Detect which cell encompasses the target text, then output its [X, Y] center coordinate. 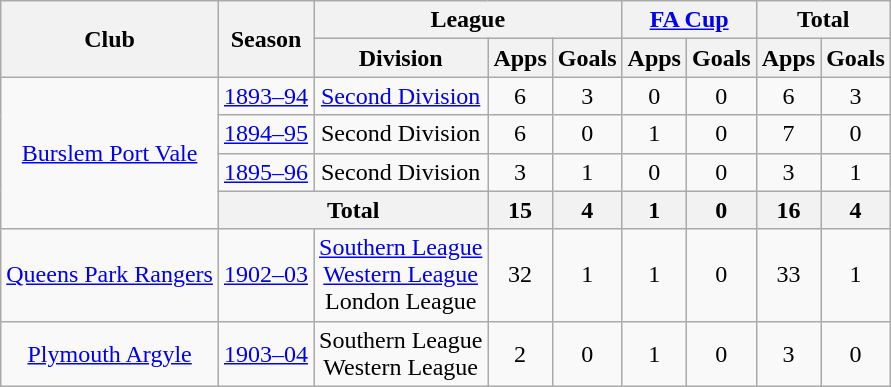
32 [520, 275]
Southern LeagueWestern LeagueLondon League [401, 275]
Club [110, 39]
Plymouth Argyle [110, 354]
Season [266, 39]
33 [788, 275]
7 [788, 134]
1894–95 [266, 134]
League [468, 20]
Division [401, 58]
2 [520, 354]
Burslem Port Vale [110, 153]
1893–94 [266, 96]
Queens Park Rangers [110, 275]
1895–96 [266, 172]
1902–03 [266, 275]
FA Cup [689, 20]
Southern LeagueWestern League [401, 354]
1903–04 [266, 354]
16 [788, 210]
15 [520, 210]
